Output the (x, y) coordinate of the center of the cell containing the given text.  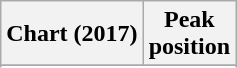
Peakposition (189, 34)
Chart (2017) (72, 34)
